Locate the cell with the specified text and output its (x, y) center coordinate. 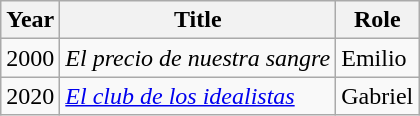
2000 (30, 58)
Year (30, 20)
Role (378, 20)
El precio de nuestra sangre (198, 58)
Emilio (378, 58)
El club de los idealistas (198, 96)
2020 (30, 96)
Title (198, 20)
Gabriel (378, 96)
